Provide the [x, y] coordinate of the cell's center where the given text is located.  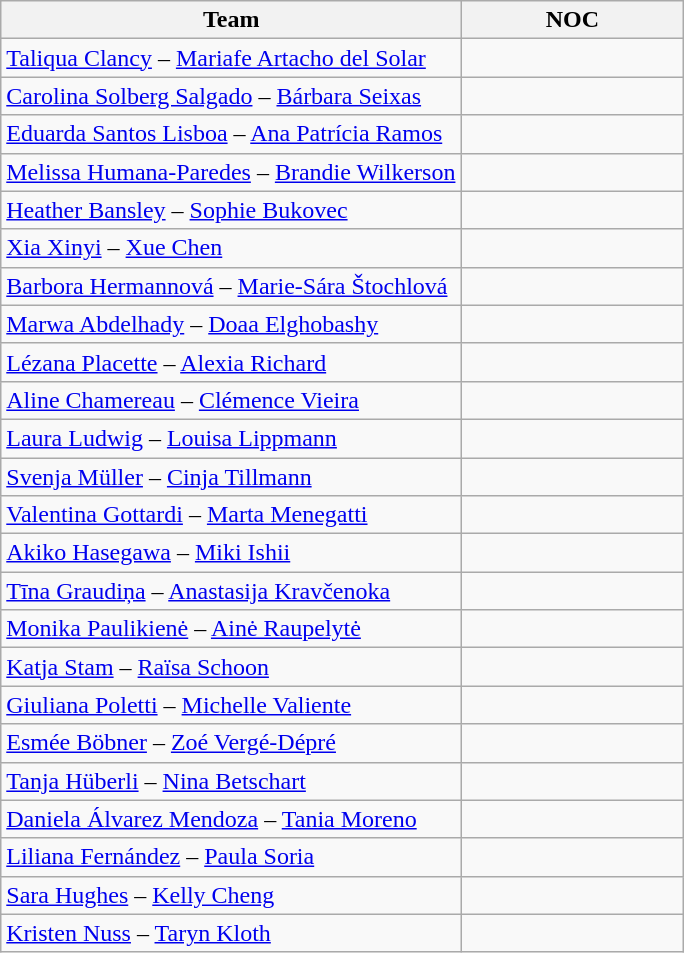
Marwa Abdelhady – Doaa Elghobashy [232, 324]
Lézana Placette – Alexia Richard [232, 362]
Monika Paulikienė – Ainė Raupelytė [232, 629]
Heather Bansley – Sophie Bukovec [232, 210]
Laura Ludwig – Louisa Lippmann [232, 438]
Team [232, 20]
Xia Xinyi – Xue Chen [232, 248]
Taliqua Clancy – Mariafe Artacho del Solar [232, 58]
Svenja Müller – Cinja Tillmann [232, 477]
Akiko Hasegawa – Miki Ishii [232, 553]
Valentina Gottardi – Marta Menegatti [232, 515]
Kristen Nuss – Taryn Kloth [232, 933]
Daniela Álvarez Mendoza – Tania Moreno [232, 819]
Giuliana Poletti – Michelle Valiente [232, 705]
Esmée Böbner – Zoé Vergé-Dépré [232, 743]
Tīna Graudiņa – Anastasija Kravčenoka [232, 591]
Carolina Solberg Salgado – Bárbara Seixas [232, 96]
Liliana Fernández – Paula Soria [232, 857]
Eduarda Santos Lisboa – Ana Patrícia Ramos [232, 134]
Melissa Humana-Paredes – Brandie Wilkerson [232, 172]
NOC [572, 20]
Barbora Hermannová – Marie-Sára Štochlová [232, 286]
Aline Chamereau – Clémence Vieira [232, 400]
Tanja Hüberli – Nina Betschart [232, 781]
Sara Hughes – Kelly Cheng [232, 895]
Katja Stam – Raïsa Schoon [232, 667]
